Locate the cell with the specified text and output its [X, Y] center coordinate. 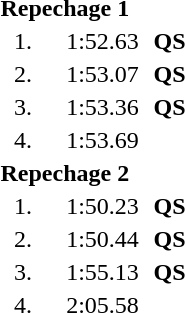
1:53.36 [102, 107]
1:53.69 [102, 140]
1:50.44 [102, 239]
1:52.63 [102, 41]
1:50.23 [102, 206]
1:53.07 [102, 74]
1:55.13 [102, 272]
